Capture the cell that displays the provided text and extract its (x, y) central coordinate. 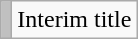
Interim title (74, 20)
